Return [X, Y] of the center of cell containing provided text 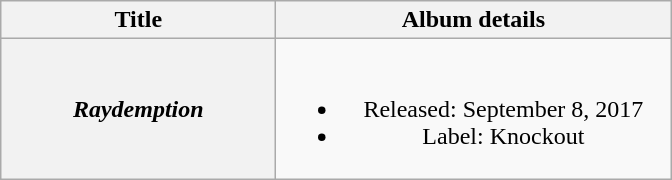
Released: September 8, 2017Label: Knockout [474, 109]
Title [138, 20]
Raydemption [138, 109]
Album details [474, 20]
